For the text-containing cell, return its midpoint in [x, y] coordinate format. 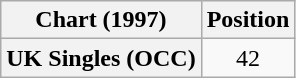
42 [248, 58]
Chart (1997) [101, 20]
UK Singles (OCC) [101, 58]
Position [248, 20]
